Return the (X, Y) coordinate for the center point of the cell that contains the specified text.  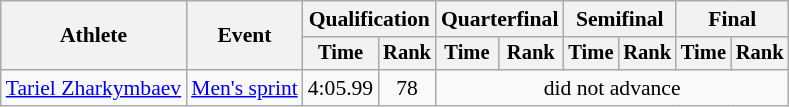
Tariel Zharkymbaev (94, 88)
did not advance (612, 88)
Semifinal (619, 19)
Qualification (370, 19)
Quarterfinal (500, 19)
Athlete (94, 36)
78 (407, 88)
Final (732, 19)
Event (244, 36)
4:05.99 (340, 88)
Men's sprint (244, 88)
